Identify which cell holds the provided text, then report its [X, Y] central coordinate. 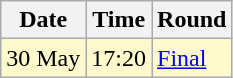
Time [119, 20]
Date [44, 20]
Round [192, 20]
30 May [44, 58]
Final [192, 58]
17:20 [119, 58]
